Detect which cell encompasses the target text, then output its [x, y] center coordinate. 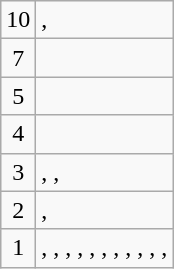
2 [18, 210]
1 [18, 248]
3 [18, 172]
4 [18, 134]
10 [18, 20]
, , , , , , , , , , , [104, 248]
7 [18, 58]
, , [104, 172]
5 [18, 96]
